Detect which cell encompasses the target text, then output its (x, y) center coordinate. 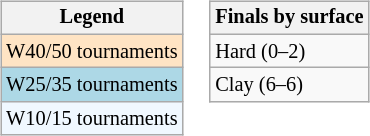
W40/50 tournaments (92, 51)
Finals by surface (289, 18)
Legend (92, 18)
W10/15 tournaments (92, 119)
W25/35 tournaments (92, 85)
Hard (0–2) (289, 51)
Clay (6–6) (289, 85)
